Identify which cell holds the provided text, then report its [X, Y] central coordinate. 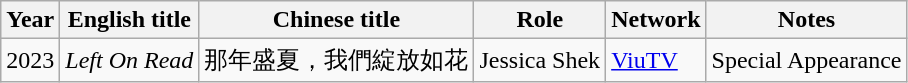
Network [656, 20]
那年盛夏，我們綻放如花 [336, 60]
2023 [30, 60]
Left On Read [130, 60]
Role [540, 20]
English title [130, 20]
ViuTV [656, 60]
Chinese title [336, 20]
Notes [806, 20]
Jessica Shek [540, 60]
Special Appearance [806, 60]
Year [30, 20]
